Find where the given text appears and provide that cell's center as [X, Y] coordinate. 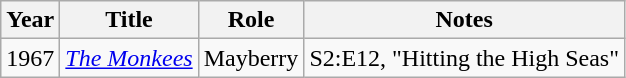
1967 [30, 58]
The Monkees [129, 58]
Role [251, 20]
Notes [464, 20]
Title [129, 20]
Year [30, 20]
S2:E12, "Hitting the High Seas" [464, 58]
Mayberry [251, 58]
